Output the [X, Y] coordinate of the center of the cell containing the given text.  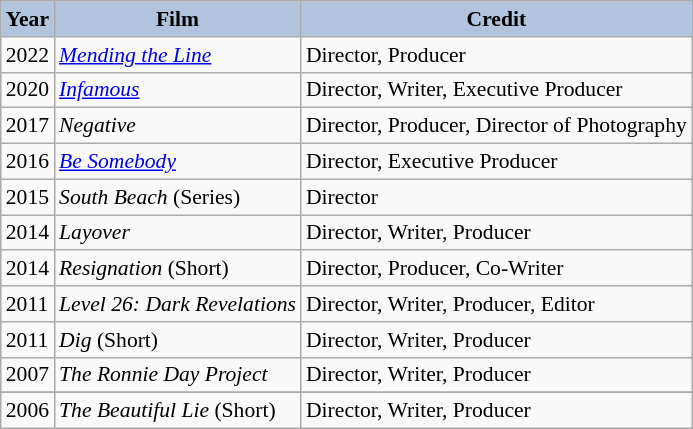
Mending the Line [178, 55]
Director [496, 197]
The Beautiful Lie (Short) [178, 411]
2017 [28, 126]
Be Somebody [178, 162]
Year [28, 19]
Level 26: Dark Revelations [178, 304]
Resignation (Short) [178, 269]
Dig (Short) [178, 340]
Film [178, 19]
Director, Writer, Producer, Editor [496, 304]
Director, Producer, Director of Photography [496, 126]
The Ronnie Day Project [178, 375]
South Beach (Series) [178, 197]
Credit [496, 19]
Director, Producer [496, 55]
2016 [28, 162]
Director, Producer, Co-Writer [496, 269]
Infamous [178, 90]
2015 [28, 197]
Negative [178, 126]
Layover [178, 233]
Director, Writer, Executive Producer [496, 90]
2007 [28, 375]
2022 [28, 55]
2020 [28, 90]
Director, Executive Producer [496, 162]
2006 [28, 411]
